Output the [x, y] coordinate of the center of the cell containing the given text.  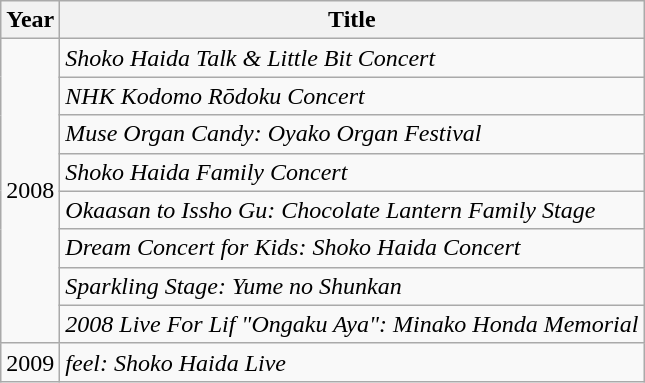
Dream Concert for Kids: Shoko Haida Concert [352, 248]
Shoko Haida Talk & Little Bit Concert [352, 58]
Okaasan to Issho Gu: Chocolate Lantern Family Stage [352, 210]
2009 [30, 362]
Title [352, 20]
2008 [30, 191]
feel: Shoko Haida Live [352, 362]
Muse Organ Candy: Oyako Organ Festival [352, 134]
Sparkling Stage: Yume no Shunkan [352, 286]
Year [30, 20]
Shoko Haida Family Concert [352, 172]
NHK Kodomo Rōdoku Concert [352, 96]
2008 Live For Lif "Ongaku Aya": Minako Honda Memorial [352, 324]
